Scan for the cell matching the given text and deliver its [X, Y] coordinate at center. 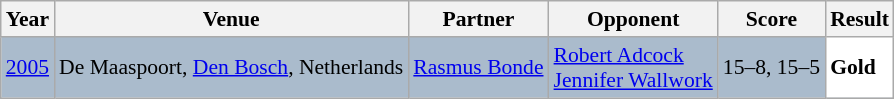
2005 [28, 68]
Venue [231, 19]
15–8, 15–5 [772, 68]
Year [28, 19]
Rasmus Bonde [478, 68]
Result [860, 19]
Score [772, 19]
Gold [860, 68]
Robert Adcock Jennifer Wallwork [634, 68]
Opponent [634, 19]
Partner [478, 19]
De Maaspoort, Den Bosch, Netherlands [231, 68]
